Find where the given text appears and provide that cell's center as [x, y] coordinate. 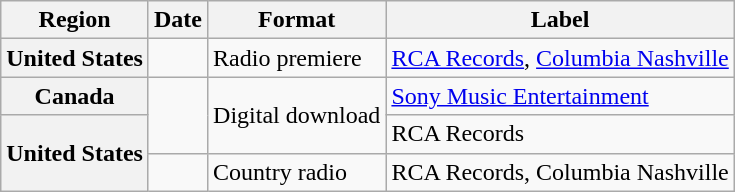
Sony Music Entertainment [560, 96]
Label [560, 20]
Format [297, 20]
RCA Records [560, 134]
Region [75, 20]
Digital download [297, 115]
Canada [75, 96]
Country radio [297, 172]
Radio premiere [297, 58]
Date [178, 20]
